Find where the given text appears and provide that cell's center as [X, Y] coordinate. 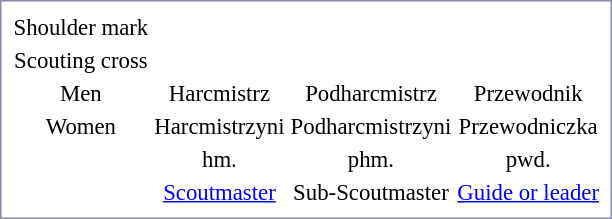
pwd. [528, 159]
Podharcmistrzyni [371, 126]
Harcmistrz [220, 93]
Podharcmistrz [371, 93]
Scoutmaster [220, 192]
Harcmistrzyni [220, 126]
Scouting cross [81, 60]
Men [81, 93]
hm. [220, 159]
Przewodnik [528, 93]
Shoulder mark [81, 27]
Women [81, 126]
Przewodniczka [528, 126]
Guide or leader [528, 192]
phm. [371, 159]
Sub-Scoutmaster [371, 192]
